Provide the [x, y] coordinate of the cell's center where the given text is located.  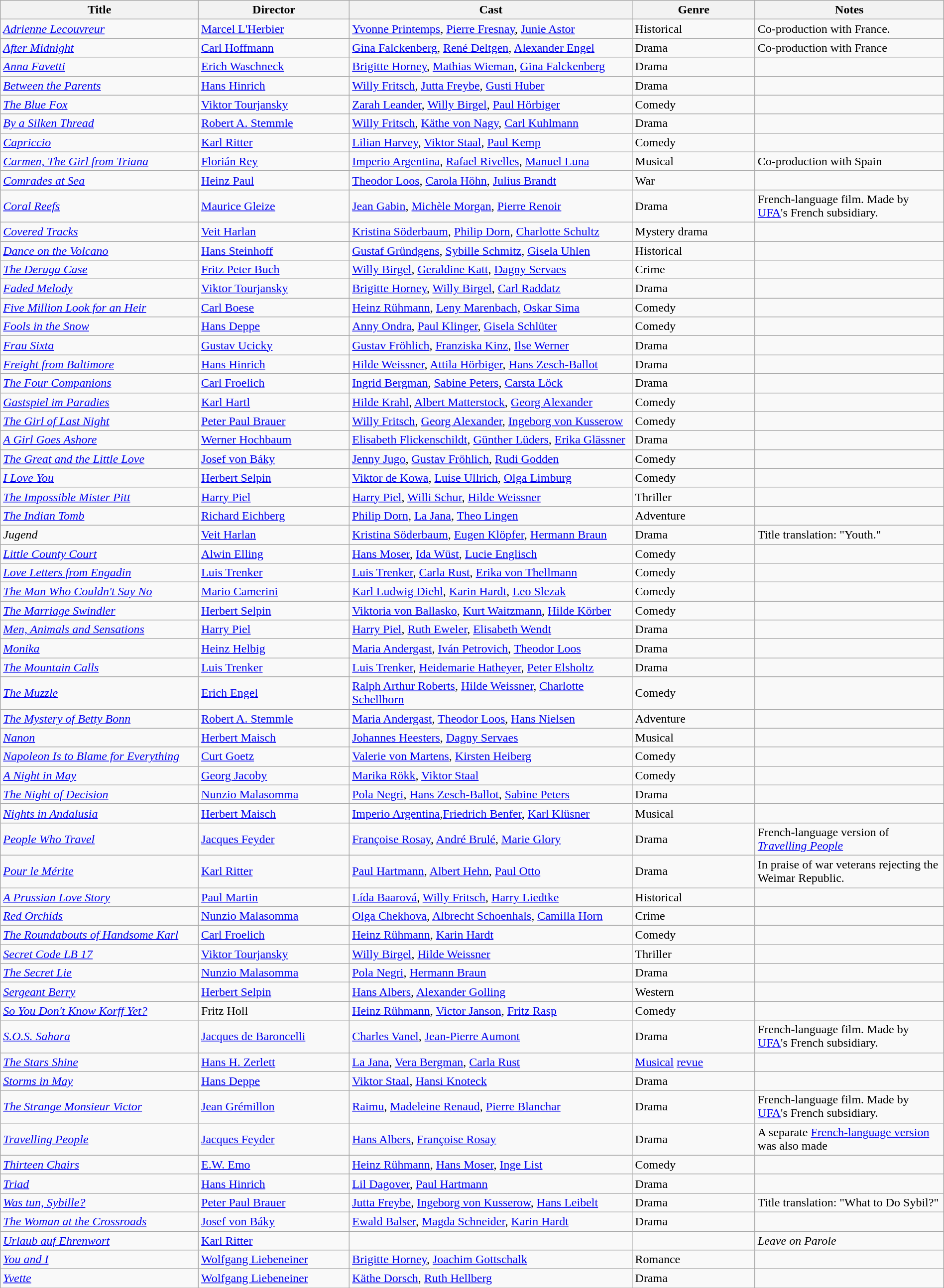
Notes [849, 10]
Karl Hartl [274, 402]
War [694, 180]
Western [694, 992]
Napoleon Is to Blame for Everything [100, 756]
The Secret Lie [100, 973]
Käthe Dorsch, Ruth Hellberg [491, 1279]
Frau Sixta [100, 345]
The Mountain Calls [100, 667]
The Marriage Swindler [100, 611]
Viktor de Kowa, Luise Ullrich, Olga Limburg [491, 478]
Luis Trenker, Heidemarie Hatheyer, Peter Elsholtz [491, 667]
Storms in May [100, 1081]
Carl Boese [274, 308]
Lída Baarová, Willy Fritsch, Harry Liedtke [491, 897]
The Impossible Mister Pitt [100, 497]
Willy Birgel, Geraldine Katt, Dagny Servaes [491, 270]
The Roundabouts of Handsome Karl [100, 935]
Travelling People [100, 1139]
Johannes Heesters, Dagny Servaes [491, 738]
Theodor Loos, Carola Höhn, Julius Brandt [491, 180]
Jutta Freybe, Ingeborg von Kusserow, Hans Leibelt [491, 1202]
People Who Travel [100, 839]
Co-production with Spain [849, 161]
Kristina Söderbaum, Philip Dorn, Charlotte Schultz [491, 231]
Maria Andergast, Iván Petrovich, Theodor Loos [491, 648]
Harry Piel, Ruth Eweler, Elisabeth Wendt [491, 630]
Paul Hartmann, Albert Hehn, Paul Otto [491, 871]
A Night in May [100, 775]
Willy Fritsch, Käthe von Nagy, Carl Kuhlmann [491, 123]
Erich Waschneck [274, 67]
Fritz Holl [274, 1011]
Carmen, The Girl from Triana [100, 161]
Florián Rey [274, 161]
Jacques de Baroncelli [274, 1036]
Yvonne Printemps, Pierre Fresnay, Junie Astor [491, 29]
After Midnight [100, 48]
Alwin Elling [274, 554]
Jugend [100, 535]
A separate French-language version was also made [849, 1139]
Olga Chekhova, Albrecht Schoenhals, Camilla Horn [491, 916]
Heinz Rühmann, Victor Janson, Fritz Rasp [491, 1011]
Marcel L'Herbier [274, 29]
The Blue Fox [100, 105]
Karl Ludwig Diehl, Karin Hardt, Leo Slezak [491, 592]
The Stars Shine [100, 1062]
Jean Gabin, Michèle Morgan, Pierre Renoir [491, 206]
Was tun, Sybille? [100, 1202]
Monika [100, 648]
Co-production with France [849, 48]
Hans Albers, Alexander Golling [491, 992]
Pour le Mérite [100, 871]
Heinz Paul [274, 180]
Brigitte Horney, Willy Birgel, Carl Raddatz [491, 289]
The Man Who Couldn't Say No [100, 592]
Philip Dorn, La Jana, Theo Lingen [491, 516]
Adrienne Lecouvreur [100, 29]
Elisabeth Flickenschildt, Günther Lüders, Erika Glässner [491, 440]
Covered Tracks [100, 231]
The Strange Monsieur Victor [100, 1107]
Ingrid Bergman, Sabine Peters, Carsta Löck [491, 383]
Leave on Parole [849, 1241]
French-language version of Travelling People [849, 839]
Zarah Leander, Willy Birgel, Paul Hörbiger [491, 105]
Georg Jacoby [274, 775]
Musical revue [694, 1062]
The Woman at the Crossroads [100, 1221]
The Girl of Last Night [100, 421]
Secret Code LB 17 [100, 954]
Ralph Arthur Roberts, Hilde Weissner, Charlotte Schellhorn [491, 693]
Title [100, 10]
Heinz Helbig [274, 648]
Hans Albers, Françoise Rosay [491, 1139]
Hilde Krahl, Albert Matterstock, Georg Alexander [491, 402]
Capriccio [100, 142]
Carl Hoffmann [274, 48]
Lilian Harvey, Viktor Staal, Paul Kemp [491, 142]
Coral Reefs [100, 206]
The Indian Tomb [100, 516]
A Prussian Love Story [100, 897]
Françoise Rosay, André Brulé, Marie Glory [491, 839]
Lil Dagover, Paul Hartmann [491, 1183]
Triad [100, 1183]
Men, Animals and Sensations [100, 630]
Mystery drama [694, 231]
Comrades at Sea [100, 180]
Heinz Rühmann, Leny Marenbach, Oskar Sima [491, 308]
Sergeant Berry [100, 992]
Luis Trenker, Carla Rust, Erika von Thellmann [491, 573]
Urlaub auf Ehrenwort [100, 1241]
Love Letters from Engadin [100, 573]
The Great and the Little Love [100, 459]
Werner Hochbaum [274, 440]
Ewald Balser, Magda Schneider, Karin Hardt [491, 1221]
Little County Court [100, 554]
Harry Piel, Willi Schur, Hilde Weissner [491, 497]
Between the Parents [100, 86]
Willy Birgel, Hilde Weissner [491, 954]
Freight from Baltimore [100, 364]
I Love You [100, 478]
Anna Favetti [100, 67]
Pola Negri, Hermann Braun [491, 973]
Romance [694, 1260]
Valerie von Martens, Kirsten Heiberg [491, 756]
The Deruga Case [100, 270]
Title translation: "Youth." [849, 535]
Gustav Ucicky [274, 345]
Red Orchids [100, 916]
Curt Goetz [274, 756]
La Jana, Vera Bergman, Carla Rust [491, 1062]
Charles Vanel, Jean-Pierre Aumont [491, 1036]
Viktor Staal, Hansi Knoteck [491, 1081]
Heinz Rühmann, Karin Hardt [491, 935]
The Mystery of Betty Bonn [100, 719]
Cast [491, 10]
Maria Andergast, Theodor Loos, Hans Nielsen [491, 719]
Imperio Argentina, Rafael Rivelles, Manuel Luna [491, 161]
Gustaf Gründgens, Sybille Schmitz, Gisela Uhlen [491, 250]
Jenny Jugo, Gustav Fröhlich, Rudi Godden [491, 459]
S.O.S. Sahara [100, 1036]
Viktoria von Ballasko, Kurt Waitzmann, Hilde Körber [491, 611]
Five Million Look for an Heir [100, 308]
You and I [100, 1260]
Pola Negri, Hans Zesch-Ballot, Sabine Peters [491, 794]
The Muzzle [100, 693]
Jean Grémillon [274, 1107]
Co-production with France. [849, 29]
Kristina Söderbaum, Eugen Klöpfer, Hermann Braun [491, 535]
Raimu, Madeleine Renaud, Pierre Blanchar [491, 1107]
Mario Camerini [274, 592]
Dance on the Volcano [100, 250]
Nights in Andalusia [100, 813]
The Four Companions [100, 383]
The Night of Decision [100, 794]
Paul Martin [274, 897]
Imperio Argentina,Friedrich Benfer, Karl Klüsner [491, 813]
In praise of war veterans rejecting the Weimar Republic. [849, 871]
Brigitte Horney, Mathias Wieman, Gina Falckenberg [491, 67]
Gina Falckenberg, René Deltgen, Alexander Engel [491, 48]
Hilde Weissner, Attila Hörbiger, Hans Zesch-Ballot [491, 364]
Director [274, 10]
A Girl Goes Ashore [100, 440]
Heinz Rühmann, Hans Moser, Inge List [491, 1165]
Fritz Peter Buch [274, 270]
Faded Melody [100, 289]
Marika Rökk, Viktor Staal [491, 775]
Willy Fritsch, Georg Alexander, Ingeborg von Kusserow [491, 421]
Richard Eichberg [274, 516]
Genre [694, 10]
Brigitte Horney, Joachim Gottschalk [491, 1260]
Fools in the Snow [100, 326]
Hans H. Zerlett [274, 1062]
Hans Moser, Ida Wüst, Lucie Englisch [491, 554]
Gastspiel im Paradies [100, 402]
So You Don't Know Korff Yet? [100, 1011]
Title translation: "What to Do Sybil?" [849, 1202]
E.W. Emo [274, 1165]
Willy Fritsch, Jutta Freybe, Gusti Huber [491, 86]
By a Silken Thread [100, 123]
Gustav Fröhlich, Franziska Kinz, Ilse Werner [491, 345]
Erich Engel [274, 693]
Yvette [100, 1279]
Hans Steinhoff [274, 250]
Anny Ondra, Paul Klinger, Gisela Schlüter [491, 326]
Maurice Gleize [274, 206]
Nanon [100, 738]
Thirteen Chairs [100, 1165]
